Return the [x, y] coordinate for the center point of the cell that contains the specified text.  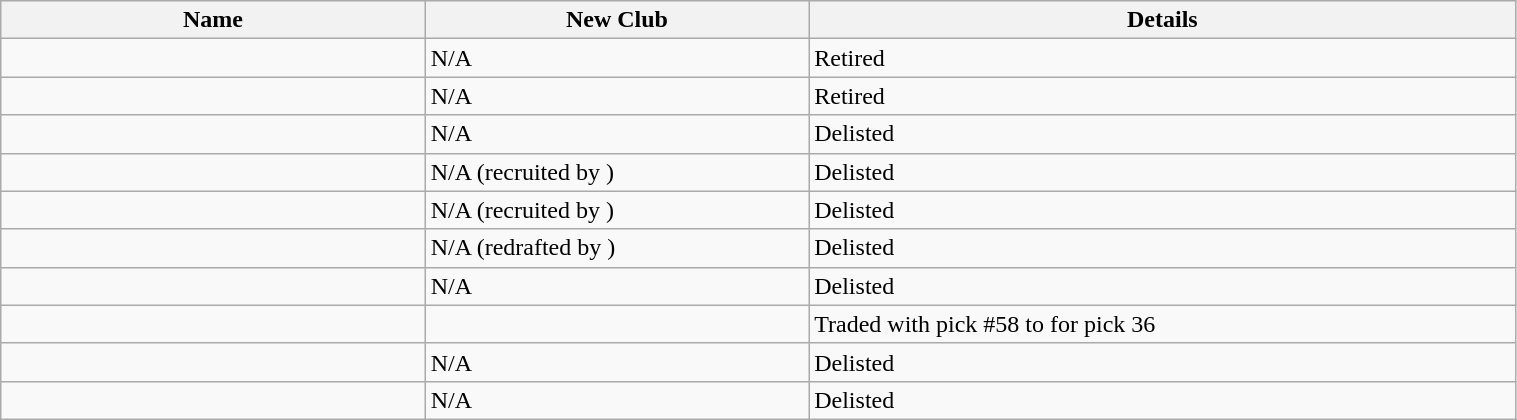
Name [213, 20]
Traded with pick #58 to for pick 36 [1162, 324]
Details [1162, 20]
New Club [617, 20]
N/A (redrafted by ) [617, 248]
